Return the [X, Y] coordinate for the center point of the cell that contains the specified text.  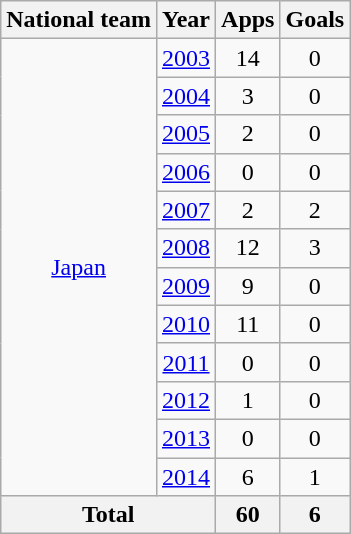
2014 [186, 477]
2009 [186, 286]
2003 [186, 58]
National team [79, 20]
2004 [186, 96]
2010 [186, 324]
2012 [186, 400]
11 [248, 324]
Year [186, 20]
2013 [186, 438]
60 [248, 515]
2007 [186, 210]
12 [248, 248]
2008 [186, 248]
2005 [186, 134]
9 [248, 286]
Total [108, 515]
2011 [186, 362]
Apps [248, 20]
Japan [79, 268]
14 [248, 58]
2006 [186, 172]
Goals [315, 20]
